Provide the [X, Y] coordinate of the cell's center where the given text is located.  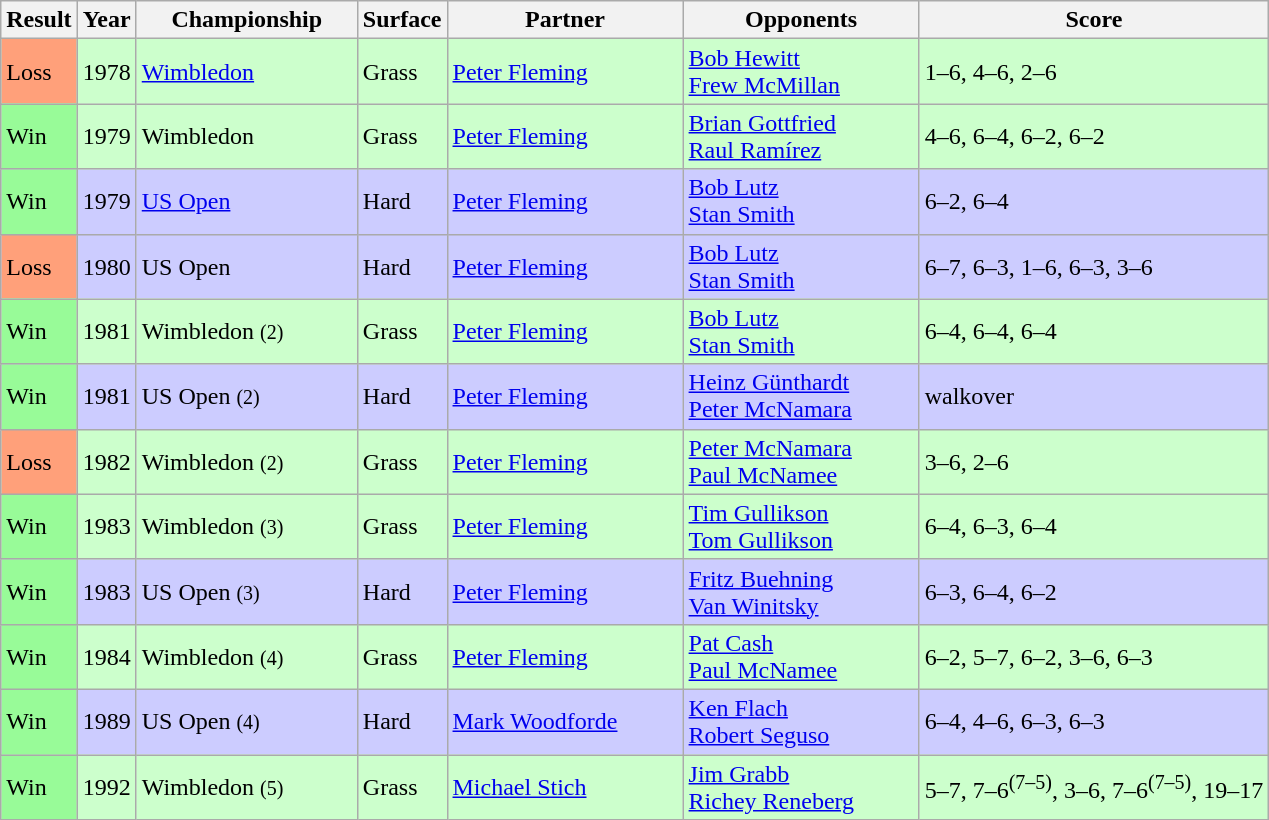
6–3, 6–4, 6–2 [1094, 592]
1980 [106, 266]
US Open (4) [246, 722]
1984 [106, 656]
1989 [106, 722]
Brian Gottfried Raul Ramírez [801, 136]
Result [39, 20]
Championship [246, 20]
Pat Cash Paul McNamee [801, 656]
Surface [402, 20]
1–6, 4–6, 2–6 [1094, 72]
Partner [565, 20]
Wimbledon (4) [246, 656]
5–7, 7–6(7–5), 3–6, 7–6(7–5), 19–17 [1094, 786]
Wimbledon (3) [246, 526]
US Open (3) [246, 592]
Wimbledon (5) [246, 786]
Michael Stich [565, 786]
Tim Gullikson Tom Gullikson [801, 526]
1992 [106, 786]
6–4, 6–4, 6–4 [1094, 332]
Score [1094, 20]
1982 [106, 462]
Jim Grabb Richey Reneberg [801, 786]
4–6, 6–4, 6–2, 6–2 [1094, 136]
6–4, 6–3, 6–4 [1094, 526]
walkover [1094, 396]
6–4, 4–6, 6–3, 6–3 [1094, 722]
Ken Flach Robert Seguso [801, 722]
6–7, 6–3, 1–6, 6–3, 3–6 [1094, 266]
US Open (2) [246, 396]
Peter McNamara Paul McNamee [801, 462]
Year [106, 20]
Bob Hewitt Frew McMillan [801, 72]
6–2, 6–4 [1094, 202]
Opponents [801, 20]
6–2, 5–7, 6–2, 3–6, 6–3 [1094, 656]
Heinz Günthardt Peter McNamara [801, 396]
3–6, 2–6 [1094, 462]
Mark Woodforde [565, 722]
1978 [106, 72]
Fritz Buehning Van Winitsky [801, 592]
